From the cell containing the given text, extract its center point as (x, y) coordinate. 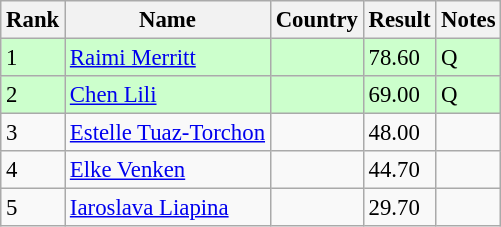
1 (33, 58)
Country (316, 20)
Name (168, 20)
Iaroslava Liapina (168, 208)
Raimi Merritt (168, 58)
3 (33, 133)
Notes (468, 20)
69.00 (400, 95)
4 (33, 170)
Elke Venken (168, 170)
5 (33, 208)
78.60 (400, 58)
Rank (33, 20)
29.70 (400, 208)
Chen Lili (168, 95)
Estelle Tuaz-Torchon (168, 133)
Result (400, 20)
2 (33, 95)
48.00 (400, 133)
44.70 (400, 170)
